Scan for the cell matching the given text and deliver its [X, Y] coordinate at center. 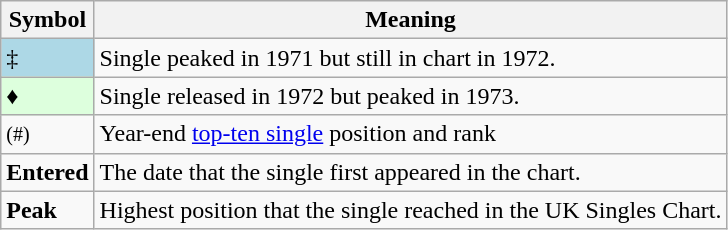
Highest position that the single reached in the UK Singles Chart. [410, 210]
Single released in 1972 but peaked in 1973. [410, 96]
Year-end top-ten single position and rank [410, 134]
(#) [48, 134]
Peak [48, 210]
Single peaked in 1971 but still in chart in 1972. [410, 58]
Entered [48, 172]
♦ [48, 96]
‡ [48, 58]
The date that the single first appeared in the chart. [410, 172]
Meaning [410, 20]
Symbol [48, 20]
